Extract the (x, y) coordinate from the center of the cell holding the provided text.  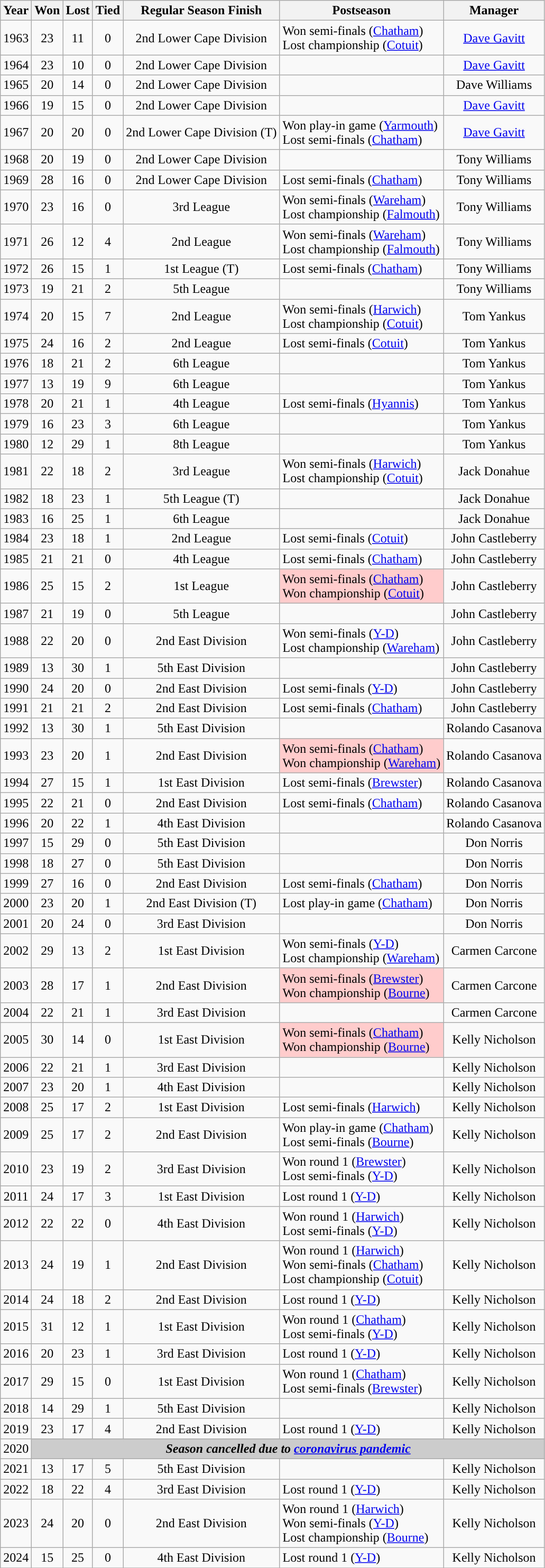
1988 (16, 641)
Won semi-finals (Chatham)Won championship (Bourne) (362, 1039)
1991 (16, 708)
1974 (16, 316)
2000 (16, 903)
2021 (16, 1469)
1969 (16, 180)
1963 (16, 38)
1995 (16, 803)
1999 (16, 883)
2023 (16, 1524)
Won play-in game (Yarmouth)Lost semi-finals (Chatham) (362, 132)
2017 (16, 1381)
2006 (16, 1067)
1996 (16, 823)
2022 (16, 1489)
1986 (16, 586)
2018 (16, 1408)
1982 (16, 499)
2014 (16, 1299)
Won round 1 (Chatham)Lost semi-finals (Brewster) (362, 1381)
2011 (16, 1196)
2003 (16, 985)
1st League (201, 586)
7 (108, 316)
Won semi-finals (Chatham)Won championship (Wareham) (362, 756)
1997 (16, 843)
1984 (16, 539)
1972 (16, 269)
1979 (16, 424)
1989 (16, 668)
1975 (16, 344)
Won round 1 (Chatham)Lost semi-finals (Y-D) (362, 1327)
8th League (201, 444)
Year (16, 11)
1994 (16, 783)
1971 (16, 241)
1978 (16, 404)
1977 (16, 384)
Won round 1 (Brewster)Lost semi-finals (Y-D) (362, 1169)
2001 (16, 924)
Won play-in game (Chatham)Lost semi-finals (Bourne) (362, 1135)
Season cancelled due to coronavirus pandemic (289, 1449)
1990 (16, 688)
Lost semi-finals (Brewster) (362, 783)
1981 (16, 472)
Won semi-finals (Chatham)Won championship (Cotuit) (362, 586)
1993 (16, 756)
1983 (16, 519)
Lost (78, 11)
1980 (16, 444)
2010 (16, 1169)
Won round 1 (Harwich)Won semi-finals (Chatham)Lost championship (Cotuit) (362, 1265)
Manager (494, 11)
Won (48, 11)
2002 (16, 951)
1998 (16, 863)
1966 (16, 105)
10 (78, 65)
2024 (16, 1558)
Won semi-finals (Chatham)Lost championship (Cotuit) (362, 38)
2005 (16, 1039)
Lost play-in game (Chatham) (362, 903)
Lost semi-finals (Hyannis) (362, 404)
5 (108, 1469)
2012 (16, 1223)
1992 (16, 728)
Tied (108, 11)
Lost semi-finals (Harwich) (362, 1108)
1987 (16, 613)
1985 (16, 559)
11 (78, 38)
2020 (16, 1449)
1970 (16, 207)
Dave Williams (494, 85)
Regular Season Finish (201, 11)
2019 (16, 1428)
Won semi-finals (Brewster)Won championship (Bourne) (362, 985)
2009 (16, 1135)
2004 (16, 1012)
Won round 1 (Harwich)Lost semi-finals (Y-D) (362, 1223)
1967 (16, 132)
2nd East Division (T) (201, 903)
1973 (16, 289)
Lost semi-finals (Y-D) (362, 688)
5th League (T) (201, 499)
1976 (16, 364)
9 (108, 384)
2013 (16, 1265)
2008 (16, 1108)
2nd Lower Cape Division (T) (201, 132)
Won round 1 (Harwich)Won semi-finals (Y-D)Lost championship (Bourne) (362, 1524)
2007 (16, 1087)
1965 (16, 85)
31 (48, 1327)
1964 (16, 65)
2016 (16, 1354)
Postseason (362, 11)
2015 (16, 1327)
1st League (T) (201, 269)
1968 (16, 160)
